Capture the cell that displays the provided text and extract its [X, Y] central coordinate. 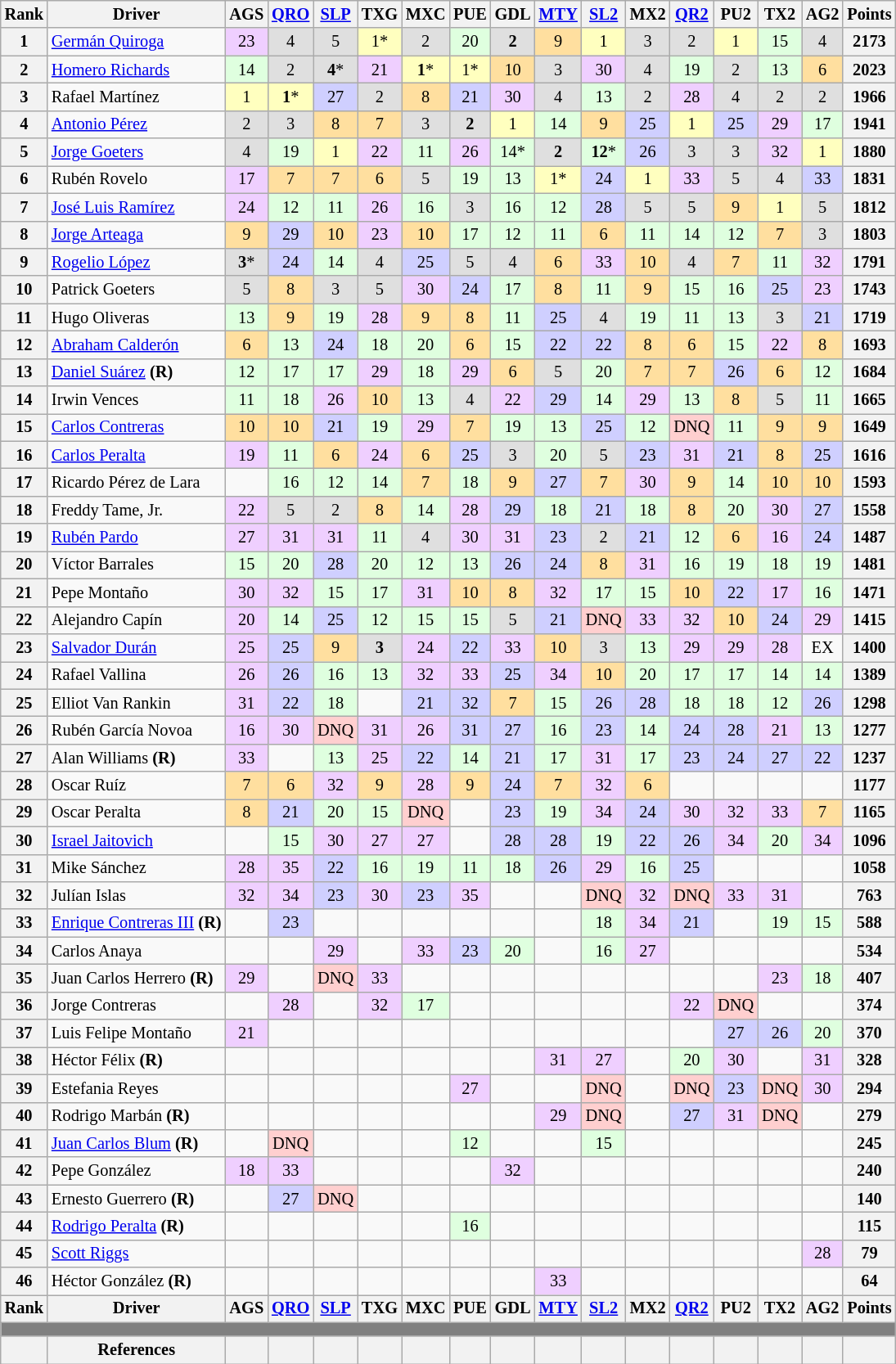
1941 [869, 124]
Rafael Martínez [136, 97]
1165 [869, 813]
Rodrigo Marbán (R) [136, 1116]
1693 [869, 344]
Oscar Ruíz [136, 786]
EX [822, 647]
1684 [869, 372]
1616 [869, 455]
1415 [869, 620]
Luis Felipe Montaño [136, 1033]
Rubén Pardo [136, 538]
Rafael Vallina [136, 675]
79 [869, 1254]
1389 [869, 675]
1880 [869, 152]
Alan Williams (R) [136, 758]
36 [25, 1006]
588 [869, 923]
43 [25, 1199]
1791 [869, 262]
1177 [869, 786]
14* [513, 152]
328 [869, 1060]
64 [869, 1281]
46 [25, 1281]
2173 [869, 42]
39 [25, 1088]
Carlos Contreras [136, 427]
Hugo Oliveras [136, 317]
2023 [869, 70]
Estefania Reyes [136, 1088]
Rubén García Novoa [136, 730]
Alejandro Capín [136, 620]
Carlos Peralta [136, 455]
1058 [869, 868]
Jorge Arteaga [136, 235]
3* [246, 262]
37 [25, 1033]
Jorge Contreras [136, 1006]
12* [604, 152]
Juan Carlos Herrero (R) [136, 978]
Rodrigo Peralta (R) [136, 1226]
1487 [869, 538]
1719 [869, 317]
Héctor Félix (R) [136, 1060]
115 [869, 1226]
Víctor Barrales [136, 565]
1096 [869, 840]
534 [869, 951]
Julían Islas [136, 895]
1665 [869, 400]
Carlos Anaya [136, 951]
4* [335, 70]
1803 [869, 235]
Juan Carlos Blum (R) [136, 1143]
Oscar Peralta [136, 813]
42 [25, 1171]
1277 [869, 730]
1237 [869, 758]
1400 [869, 647]
Rogelio López [136, 262]
Germán Quiroga [136, 42]
Abraham Calderón [136, 344]
Scott Riggs [136, 1254]
279 [869, 1116]
References [136, 1350]
Antonio Pérez [136, 124]
José Luis Ramírez [136, 207]
Rubén Rovelo [136, 179]
44 [25, 1226]
407 [869, 978]
Homero Richards [136, 70]
41 [25, 1143]
1812 [869, 207]
1593 [869, 482]
Ernesto Guerrero (R) [136, 1199]
45 [25, 1254]
140 [869, 1199]
38 [25, 1060]
Héctor González (R) [136, 1281]
Patrick Goeters [136, 290]
1558 [869, 510]
Pepe González [136, 1171]
1649 [869, 427]
245 [869, 1143]
1831 [869, 179]
374 [869, 1006]
240 [869, 1171]
Salvador Durán [136, 647]
1966 [869, 97]
Daniel Suárez (R) [136, 372]
Freddy Tame, Jr. [136, 510]
Israel Jaitovich [136, 840]
Enrique Contreras III (R) [136, 923]
294 [869, 1088]
1471 [869, 592]
Ricardo Pérez de Lara [136, 482]
370 [869, 1033]
1481 [869, 565]
763 [869, 895]
Pepe Montaño [136, 592]
Mike Sánchez [136, 868]
1743 [869, 290]
Elliot Van Rankin [136, 703]
1298 [869, 703]
40 [25, 1116]
Irwin Vences [136, 400]
Jorge Goeters [136, 152]
